Capture the cell that displays the provided text and extract its [x, y] central coordinate. 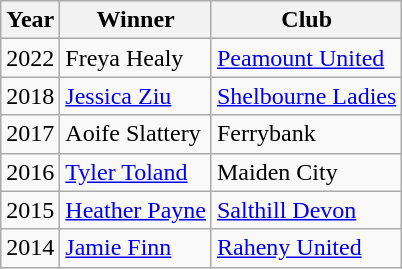
Maiden City [306, 172]
2015 [30, 210]
2022 [30, 58]
2014 [30, 248]
2018 [30, 96]
Year [30, 20]
2016 [30, 172]
Ferrybank [306, 134]
Shelbourne Ladies [306, 96]
Freya Healy [136, 58]
Aoife Slattery [136, 134]
Tyler Toland [136, 172]
Jamie Finn [136, 248]
Heather Payne [136, 210]
Salthill Devon [306, 210]
Peamount United [306, 58]
Winner [136, 20]
2017 [30, 134]
Raheny United [306, 248]
Club [306, 20]
Jessica Ziu [136, 96]
